Find where the given text appears and provide that cell's center as [X, Y] coordinate. 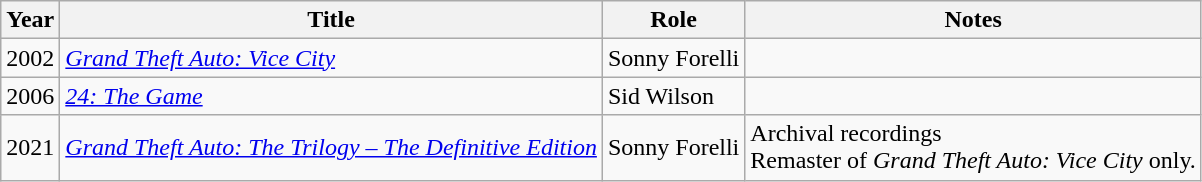
24: The Game [332, 96]
Sid Wilson [673, 96]
Notes [974, 20]
Archival recordingsRemaster of Grand Theft Auto: Vice City only. [974, 148]
Title [332, 20]
2021 [30, 148]
Year [30, 20]
Role [673, 20]
Grand Theft Auto: The Trilogy – The Definitive Edition [332, 148]
2002 [30, 58]
2006 [30, 96]
Grand Theft Auto: Vice City [332, 58]
